Capture the cell that displays the provided text and extract its [X, Y] central coordinate. 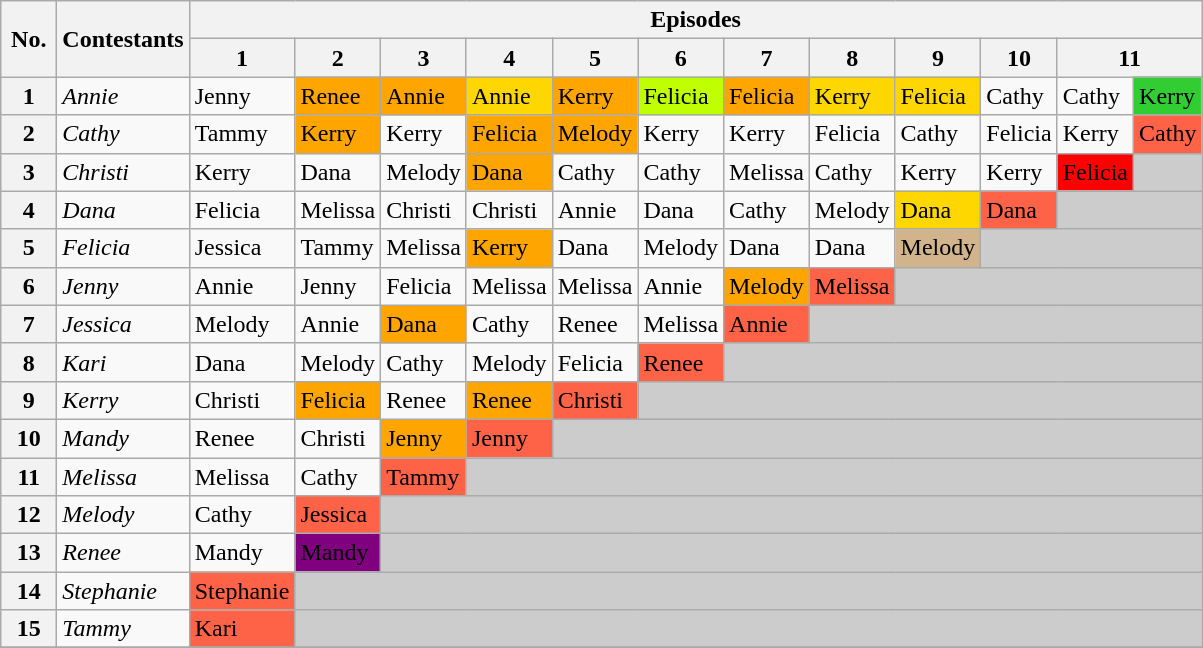
15 [29, 629]
14 [29, 591]
No. [29, 39]
Contestants [123, 39]
13 [29, 553]
12 [29, 515]
Episodes [696, 20]
